Detect which cell encompasses the target text, then output its (x, y) center coordinate. 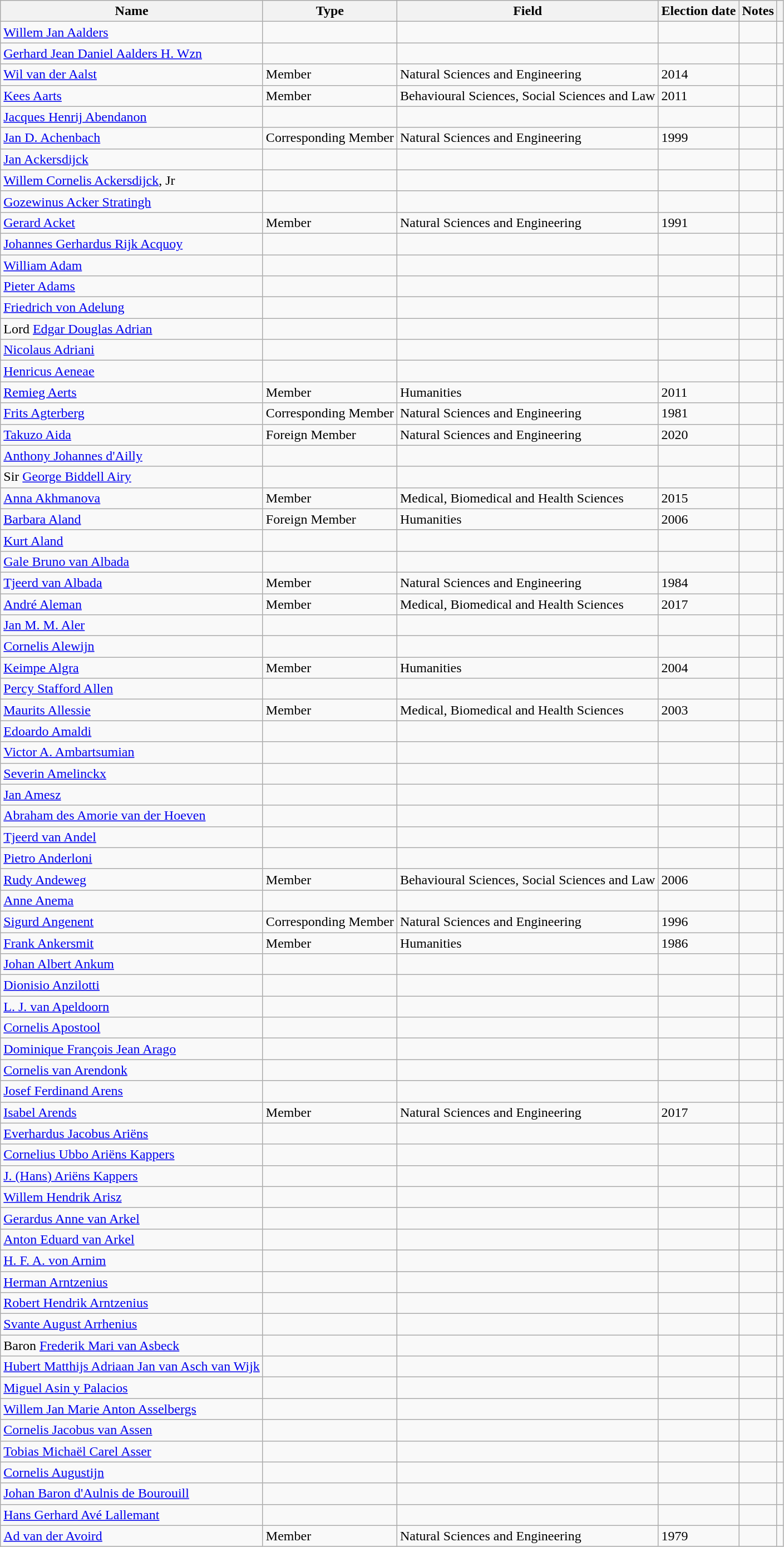
2020 (699, 435)
Pietro Anderloni (132, 858)
L. J. van Apeldoorn (132, 1007)
Jan M. M. Aler (132, 625)
Johan Albert Ankum (132, 964)
Edoardo Amaldi (132, 731)
Johan Baron d'Aulnis de Bourouill (132, 1494)
Cornelis Alewijn (132, 647)
2004 (699, 668)
Robert Hendrik Arntzenius (132, 1303)
Josef Ferdinand Arens (132, 1091)
Rudy Andeweg (132, 879)
Sir George Biddell Airy (132, 477)
Cornelius Ubbo Ariëns Kappers (132, 1155)
Baron Frederik Mari van Asbeck (132, 1346)
Jan D. Achenbach (132, 138)
Cornelis Augustijn (132, 1472)
Henricus Aeneae (132, 371)
Election date (699, 11)
Type (329, 11)
H. F. A. von Arnim (132, 1260)
Hubert Matthijs Adriaan Jan van Asch van Wijk (132, 1367)
Gale Bruno van Albada (132, 561)
Keimpe Algra (132, 668)
Willem Hendrik Arisz (132, 1197)
Lord Edgar Douglas Adrian (132, 329)
Field (527, 11)
Takuzo Aida (132, 435)
André Aleman (132, 604)
Percy Stafford Allen (132, 689)
Jan Ackersdijck (132, 159)
Anthony Johannes d'Ailly (132, 456)
1979 (699, 1536)
Frank Ankersmit (132, 943)
Severin Amelinckx (132, 774)
Anne Anema (132, 900)
Gerardus Anne van Arkel (132, 1218)
Victor A. Ambartsumian (132, 752)
2003 (699, 710)
1986 (699, 943)
Barbara Aland (132, 519)
Kees Aarts (132, 96)
Jacques Henrij Abendanon (132, 117)
2014 (699, 75)
William Adam (132, 265)
Tjeerd van Albada (132, 583)
Sigurd Angenent (132, 922)
2015 (699, 498)
Nicolaus Adriani (132, 350)
Pieter Adams (132, 287)
Remieg Aerts (132, 392)
Gerard Acket (132, 223)
Johannes Gerhardus Rijk Acquoy (132, 244)
Notes (758, 11)
1999 (699, 138)
Willem Jan Aalders (132, 32)
J. (Hans) Ariëns Kappers (132, 1176)
Willem Cornelis Ackersdijck, Jr (132, 180)
1991 (699, 223)
Tobias Michaël Carel Asser (132, 1451)
Everhardus Jacobus Ariëns (132, 1134)
Gozewinus Acker Stratingh (132, 201)
Herman Arntzenius (132, 1282)
Isabel Arends (132, 1112)
Name (132, 11)
Kurt Aland (132, 540)
Willem Jan Marie Anton Asselbergs (132, 1409)
Anton Eduard van Arkel (132, 1239)
Cornelis Jacobus van Assen (132, 1430)
Ad van der Avoird (132, 1536)
Wil van der Aalst (132, 75)
Maurits Allessie (132, 710)
Friedrich von Adelung (132, 308)
Dionisio Anzilotti (132, 986)
Miguel Asin y Palacios (132, 1388)
Jan Amesz (132, 795)
Gerhard Jean Daniel Aalders H. Wzn (132, 53)
Svante August Arrhenius (132, 1324)
Dominique François Jean Arago (132, 1049)
1984 (699, 583)
Frits Agterberg (132, 413)
Anna Akhmanova (132, 498)
1996 (699, 922)
Hans Gerhard Avé Lallemant (132, 1515)
Cornelis Apostool (132, 1028)
Cornelis van Arendonk (132, 1070)
1981 (699, 413)
Abraham des Amorie van der Hoeven (132, 816)
Tjeerd van Andel (132, 837)
